Detect which cell encompasses the target text, then output its [x, y] center coordinate. 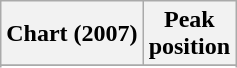
Peakposition [189, 34]
Chart (2007) [72, 34]
